Identify which cell holds the provided text, then report its (X, Y) central coordinate. 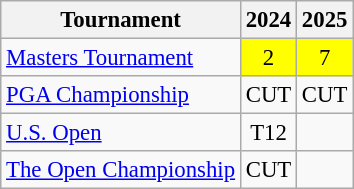
Masters Tournament (121, 58)
2025 (325, 20)
The Open Championship (121, 170)
U.S. Open (121, 133)
7 (325, 58)
2 (268, 58)
2024 (268, 20)
PGA Championship (121, 95)
T12 (268, 133)
Tournament (121, 20)
